Identify which cell holds the provided text, then report its [X, Y] central coordinate. 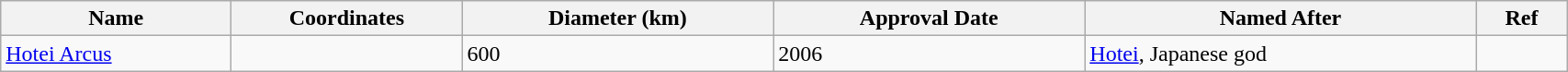
Hotei, Japanese god [1280, 54]
Coordinates [347, 18]
2006 [930, 54]
Named After [1280, 18]
600 [617, 54]
Diameter (km) [617, 18]
Ref [1521, 18]
Name [116, 18]
Hotei Arcus [116, 54]
Approval Date [930, 18]
